Identify which cell holds the provided text, then report its [x, y] central coordinate. 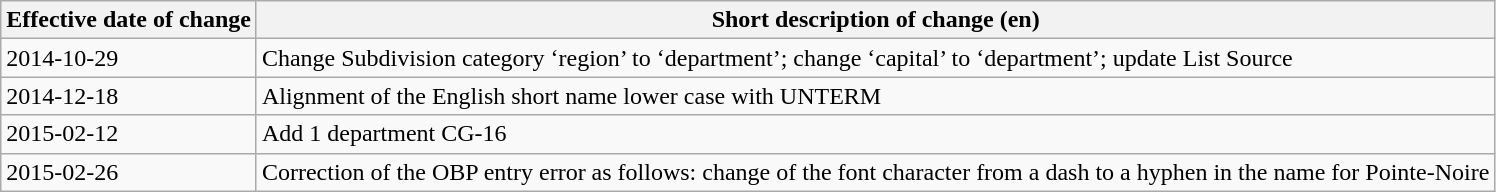
Change Subdivision category ‘region’ to ‘department’; change ‘capital’ to ‘department’; update List Source [875, 58]
Alignment of the English short name lower case with UNTERM [875, 96]
Correction of the OBP entry error as follows: change of the font character from a dash to a hyphen in the name for Pointe-Noire [875, 172]
Short description of change (en) [875, 20]
Add 1 department CG-16 [875, 134]
2014-10-29 [129, 58]
Effective date of change [129, 20]
2014-12-18 [129, 96]
2015-02-26 [129, 172]
2015-02-12 [129, 134]
